Find where the given text appears and provide that cell's center as [x, y] coordinate. 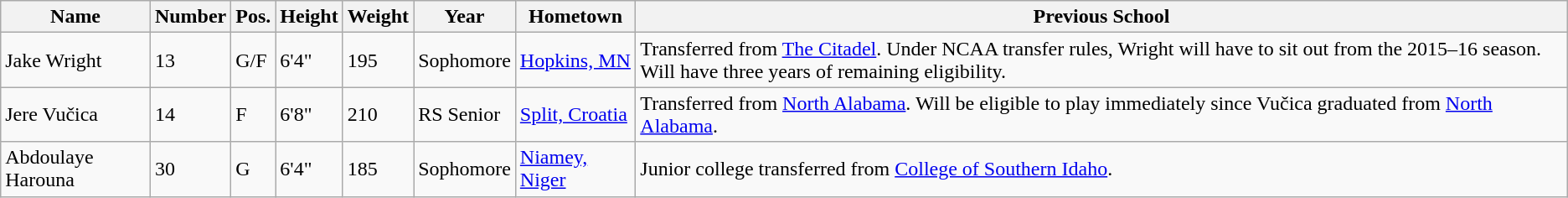
6'8" [309, 114]
30 [190, 169]
Jere Vučica [75, 114]
185 [378, 169]
Jake Wright [75, 60]
Weight [378, 17]
Junior college transferred from College of Southern Idaho. [1101, 169]
RS Senior [465, 114]
Hopkins, MN [575, 60]
Split, Croatia [575, 114]
Name [75, 17]
Previous School [1101, 17]
13 [190, 60]
210 [378, 114]
14 [190, 114]
Transferred from North Alabama. Will be eligible to play immediately since Vučica graduated from North Alabama. [1101, 114]
F [253, 114]
Year [465, 17]
Niamey, Niger [575, 169]
G [253, 169]
Height [309, 17]
Number [190, 17]
Pos. [253, 17]
G/F [253, 60]
195 [378, 60]
Abdoulaye Harouna [75, 169]
Hometown [575, 17]
